Pinpoint the cell where the given text exists, returning its [x, y] midpoint coordinate. 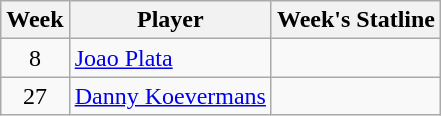
27 [35, 96]
Week's Statline [356, 20]
Player [170, 20]
8 [35, 58]
Danny Koevermans [170, 96]
Joao Plata [170, 58]
Week [35, 20]
